Capture the cell that displays the provided text and extract its [x, y] central coordinate. 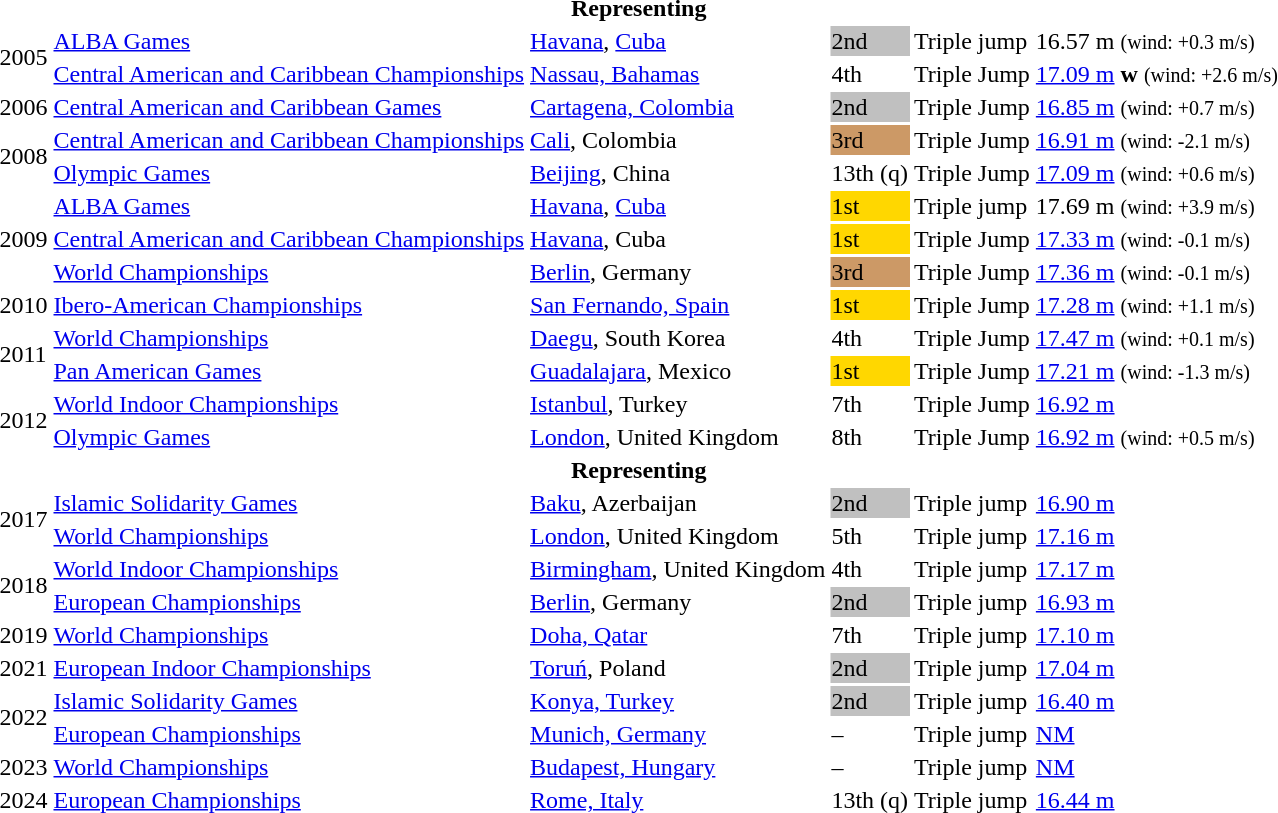
Birmingham, United Kingdom [678, 569]
Baku, Azerbaijan [678, 503]
European Indoor Championships [289, 668]
San Fernando, Spain [678, 305]
Doha, Qatar [678, 635]
Daegu, South Korea [678, 338]
13th (q) [870, 173]
Cartagena, Colombia [678, 107]
Ibero-American Championships [289, 305]
Budapest, Hungary [678, 767]
Munich, Germany [678, 734]
Istanbul, Turkey [678, 404]
Konya, Turkey [678, 701]
5th [870, 536]
Toruń, Poland [678, 668]
Central American and Caribbean Games [289, 107]
Beijing, China [678, 173]
Cali, Colombia [678, 140]
Nassau, Bahamas [678, 74]
Guadalajara, Mexico [678, 371]
Pan American Games [289, 371]
8th [870, 437]
